Extract the [x, y] coordinate from the center of the cell holding the provided text.  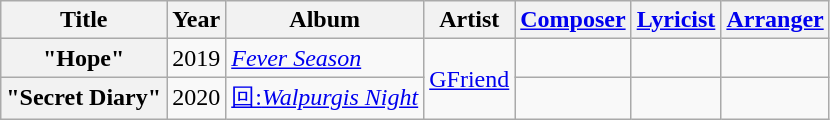
Composer [573, 20]
"Secret Diary" [84, 98]
Lyricist [676, 20]
Album [325, 20]
"Hope" [84, 58]
2019 [196, 58]
GFriend [470, 80]
Fever Season [325, 58]
Title [84, 20]
Year [196, 20]
回:Walpurgis Night [325, 98]
Arranger [775, 20]
2020 [196, 98]
Artist [470, 20]
